Scan for the cell matching the given text and deliver its [x, y] coordinate at center. 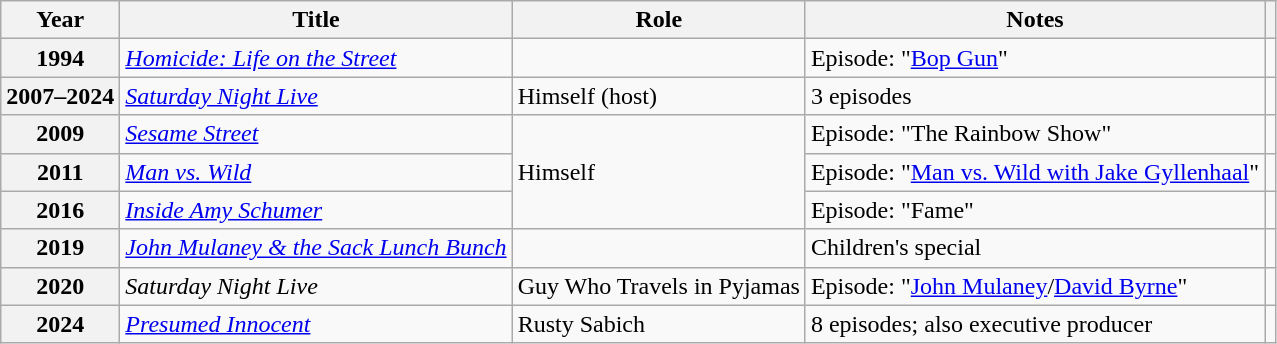
Episode: "The Rainbow Show" [1034, 134]
Year [60, 20]
Episode: "Bop Gun" [1034, 58]
3 episodes [1034, 96]
2024 [60, 324]
Notes [1034, 20]
Presumed Innocent [316, 324]
Episode: "John Mulaney/David Byrne" [1034, 286]
Guy Who Travels in Pyjamas [658, 286]
Homicide: Life on the Street [316, 58]
2016 [60, 210]
8 episodes; also executive producer [1034, 324]
Role [658, 20]
1994 [60, 58]
Children's special [1034, 248]
2019 [60, 248]
Himself (host) [658, 96]
Man vs. Wild [316, 172]
Rusty Sabich [658, 324]
Episode: "Fame" [1034, 210]
2020 [60, 286]
Episode: "Man vs. Wild with Jake Gyllenhaal" [1034, 172]
2007–2024 [60, 96]
Himself [658, 172]
Sesame Street [316, 134]
Inside Amy Schumer [316, 210]
Title [316, 20]
John Mulaney & the Sack Lunch Bunch [316, 248]
2011 [60, 172]
2009 [60, 134]
